Return [X, Y] of the center of cell containing provided text 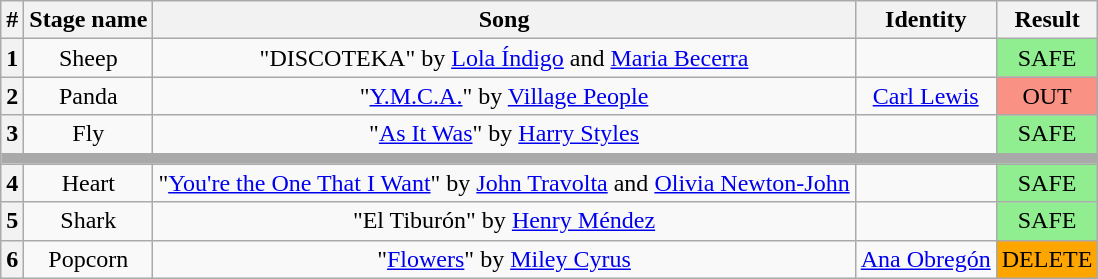
3 [12, 134]
"DISCOTEKA" by Lola Índigo and Maria Becerra [504, 58]
Identity [926, 20]
"You're the One That I Want" by John Travolta and Olivia Newton-John [504, 183]
Carl Lewis [926, 96]
# [12, 20]
Ana Obregón [926, 259]
Result [1047, 20]
Song [504, 20]
6 [12, 259]
Panda [88, 96]
4 [12, 183]
"As It Was" by Harry Styles [504, 134]
1 [12, 58]
OUT [1047, 96]
DELETE [1047, 259]
Fly [88, 134]
5 [12, 221]
Stage name [88, 20]
"El Tiburón" by Henry Méndez [504, 221]
Shark [88, 221]
Popcorn [88, 259]
"Y.M.C.A." by Village People [504, 96]
2 [12, 96]
"Flowers" by Miley Cyrus [504, 259]
Heart [88, 183]
Sheep [88, 58]
